Return the (X, Y) coordinate for the center point of the cell that contains the specified text.  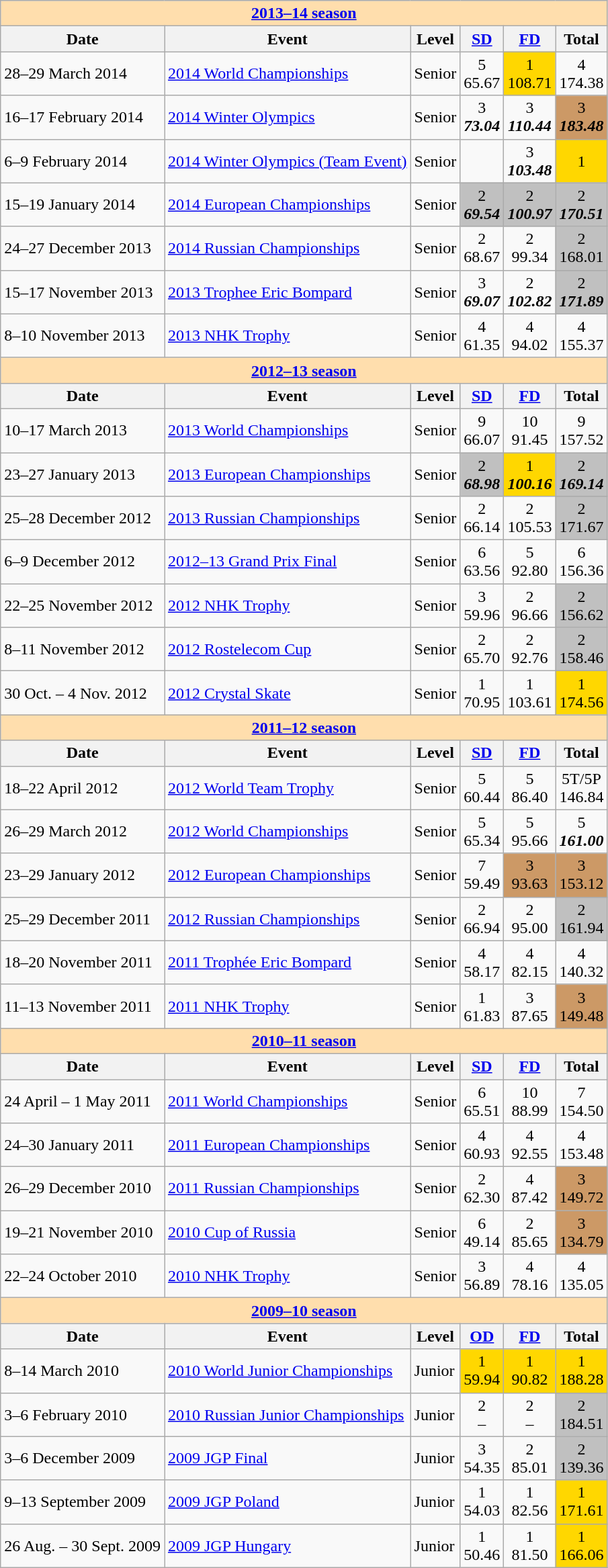
2010 Cup of Russia (288, 1232)
6 156.36 (582, 562)
2012 World Team Trophy (288, 787)
22–25 November 2012 (83, 606)
28–29 March 2014 (83, 74)
2012 NHK Trophy (288, 606)
3 69.07 (482, 292)
4 78.16 (529, 1276)
24 April – 1 May 2011 (83, 1100)
3 149.48 (582, 1006)
19–21 November 2010 (83, 1232)
5 60.44 (482, 787)
1 108.71 (529, 74)
OD (482, 1336)
3 59.96 (482, 606)
24–30 January 2011 (83, 1145)
2012–13 Grand Prix Final (288, 562)
4 94.02 (529, 336)
2011 Trophée Eric Bompard (288, 962)
3 87.65 (529, 1006)
2 100.97 (529, 204)
1 61.83 (482, 1006)
2 171.67 (582, 519)
6 63.56 (482, 562)
2010 Russian Junior Championships (288, 1415)
9 157.52 (582, 430)
2 85.65 (529, 1232)
2012 Rostelecom Cup (288, 649)
2 65.70 (482, 649)
4 92.55 (529, 1145)
8–10 November 2013 (83, 336)
3 134.79 (582, 1232)
8–14 March 2010 (83, 1370)
1 174.56 (582, 693)
1 171.61 (582, 1502)
2012 European Championships (288, 875)
2 85.01 (529, 1458)
2010 NHK Trophy (288, 1276)
5 86.40 (529, 787)
2 139.36 (582, 1458)
2012 World Championships (288, 832)
2014 Winter Olympics (288, 117)
2 96.66 (529, 606)
25–28 December 2012 (83, 519)
2012–13 season (304, 370)
2 171.89 (582, 292)
11–13 November 2011 (83, 1006)
2011–12 season (304, 728)
4 135.05 (582, 1276)
2009 JGP Poland (288, 1502)
4 174.38 (582, 74)
1 166.06 (582, 1545)
1 50.46 (482, 1545)
2 169.14 (582, 474)
3 153.12 (582, 875)
3 56.89 (482, 1276)
2013 Russian Championships (288, 519)
1 103.61 (529, 693)
2 158.46 (582, 649)
23–27 January 2013 (83, 474)
2 62.30 (482, 1189)
2011 World Championships (288, 1100)
4 140.32 (582, 962)
2 68.67 (482, 249)
4 155.37 (582, 336)
2012 Russian Championships (288, 919)
2 184.51 (582, 1415)
15–19 January 2014 (83, 204)
3 149.72 (582, 1189)
2010–11 season (304, 1041)
1 90.82 (529, 1370)
3–6 December 2009 (83, 1458)
2014 Russian Championships (288, 249)
2010 World Junior Championships (288, 1370)
2013 Trophee Eric Bompard (288, 292)
2 68.98 (482, 474)
2 102.82 (529, 292)
6–9 February 2014 (83, 161)
1 100.16 (529, 474)
4 60.93 (482, 1145)
2011 NHK Trophy (288, 1006)
1 59.94 (482, 1370)
2013 NHK Trophy (288, 336)
2014 World Championships (288, 74)
2 92.76 (529, 649)
5T/5P 146.84 (582, 787)
3 183.48 (582, 117)
5 65.67 (482, 74)
26–29 December 2010 (83, 1189)
2013 World Championships (288, 430)
3 93.63 (529, 875)
2 99.34 (529, 249)
10 88.99 (529, 1100)
25–29 December 2011 (83, 919)
30 Oct. – 4 Nov. 2012 (83, 693)
1 54.03 (482, 1502)
1 (582, 161)
2009 JGP Final (288, 1458)
2 69.54 (482, 204)
15–17 November 2013 (83, 292)
8–11 November 2012 (83, 649)
6 49.14 (482, 1232)
5 161.00 (582, 832)
3 54.35 (482, 1458)
4 58.17 (482, 962)
9–13 September 2009 (83, 1502)
26–29 March 2012 (83, 832)
3 73.04 (482, 117)
2013–14 season (304, 13)
16–17 February 2014 (83, 117)
2009 JGP Hungary (288, 1545)
3 103.48 (529, 161)
4 82.15 (529, 962)
23–29 January 2012 (83, 875)
4 61.35 (482, 336)
10 91.45 (529, 430)
2014 European Championships (288, 204)
10–17 March 2013 (83, 430)
2013 European Championships (288, 474)
7 59.49 (482, 875)
18–22 April 2012 (83, 787)
2011 Russian Championships (288, 1189)
4 87.42 (529, 1189)
26 Aug. – 30 Sept. 2009 (83, 1545)
2 170.51 (582, 204)
2011 European Championships (288, 1145)
6–9 December 2012 (83, 562)
2 156.62 (582, 606)
24–27 December 2013 (83, 249)
22–24 October 2010 (83, 1276)
2 105.53 (529, 519)
3 110.44 (529, 117)
6 65.51 (482, 1100)
5 92.80 (529, 562)
18–20 November 2011 (83, 962)
2 161.94 (582, 919)
1 81.50 (529, 1545)
2 66.94 (482, 919)
2009–10 season (304, 1311)
4 153.48 (582, 1145)
2 66.14 (482, 519)
9 66.07 (482, 430)
1 70.95 (482, 693)
3–6 February 2010 (83, 1415)
2 168.01 (582, 249)
5 95.66 (529, 832)
7 154.50 (582, 1100)
1 82.56 (529, 1502)
5 65.34 (482, 832)
2 95.00 (529, 919)
2012 Crystal Skate (288, 693)
2014 Winter Olympics (Team Event) (288, 161)
1 188.28 (582, 1370)
